Return the [X, Y] coordinate for the center point of the cell that contains the specified text.  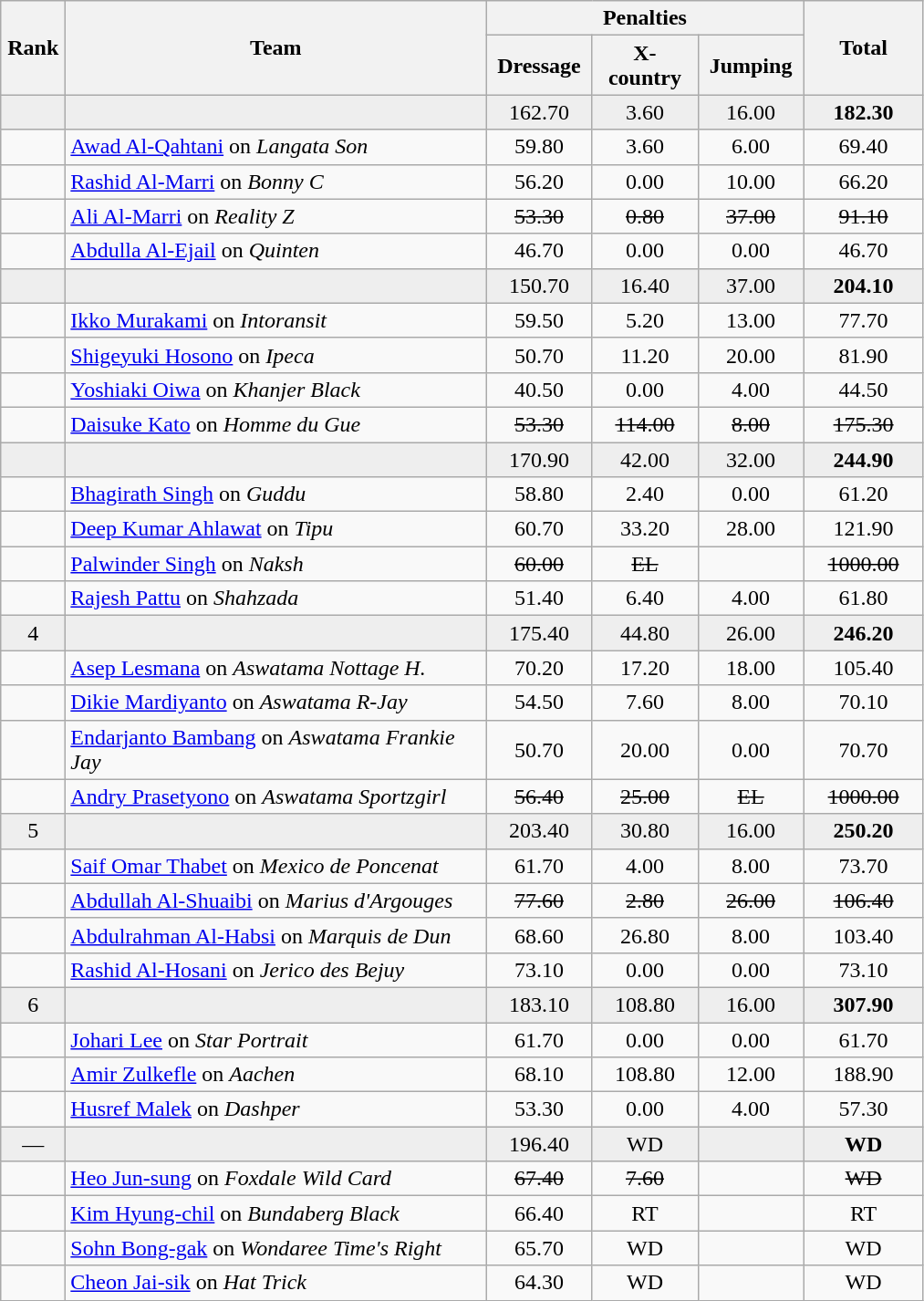
65.70 [539, 1248]
X-country [645, 66]
56.40 [539, 796]
Ali Al-Marri on Reality Z [275, 216]
25.00 [645, 796]
0.80 [645, 216]
42.00 [645, 459]
11.20 [645, 355]
106.40 [863, 900]
10.00 [751, 182]
81.90 [863, 355]
70.10 [863, 703]
70.20 [539, 668]
Johari Lee on Star Portrait [275, 1039]
77.60 [539, 900]
2.40 [645, 494]
307.90 [863, 1004]
73.70 [863, 866]
150.70 [539, 286]
Asep Lesmana on Aswatama Nottage H. [275, 668]
60.70 [539, 529]
Dikie Mardiyanto on Aswatama R-Jay [275, 703]
2.80 [645, 900]
67.40 [539, 1179]
Palwinder Singh on Naksh [275, 564]
5 [33, 831]
70.70 [863, 750]
32.00 [751, 459]
33.20 [645, 529]
58.80 [539, 494]
Ikko Murakami on Intoransit [275, 320]
Endarjanto Bambang on Aswatama Frankie Jay [275, 750]
114.00 [645, 424]
105.40 [863, 668]
Abdulrahman Al-Habsi on Marquis de Dun [275, 935]
182.30 [863, 112]
6.40 [645, 598]
54.50 [539, 703]
250.20 [863, 831]
51.40 [539, 598]
60.00 [539, 564]
103.40 [863, 935]
121.90 [863, 529]
Dressage [539, 66]
91.10 [863, 216]
12.00 [751, 1075]
Abdullah Al-Shuaibi on Marius d'Argouges [275, 900]
77.70 [863, 320]
44.50 [863, 390]
16.40 [645, 286]
61.20 [863, 494]
Bhagirath Singh on Guddu [275, 494]
196.40 [539, 1144]
Deep Kumar Ahlawat on Tipu [275, 529]
188.90 [863, 1075]
Saif Omar Thabet on Mexico de Poncenat [275, 866]
183.10 [539, 1004]
59.50 [539, 320]
Heo Jun-sung on Foxdale Wild Card [275, 1179]
Jumping [751, 66]
Rashid Al-Marri on Bonny C [275, 182]
64.30 [539, 1283]
68.10 [539, 1075]
30.80 [645, 831]
Husref Malek on Dashper [275, 1109]
175.40 [539, 633]
Total [863, 47]
69.40 [863, 147]
66.20 [863, 182]
Daisuke Kato on Homme du Gue [275, 424]
Cheon Jai-sik on Hat Trick [275, 1283]
Shigeyuki Hosono on Ipeca [275, 355]
Rashid Al-Hosani on Jerico des Bejuy [275, 970]
57.30 [863, 1109]
6.00 [751, 147]
— [33, 1144]
Rajesh Pattu on Shahzada [275, 598]
13.00 [751, 320]
162.70 [539, 112]
170.90 [539, 459]
Team [275, 47]
Penalties [645, 18]
4 [33, 633]
246.20 [863, 633]
18.00 [751, 668]
56.20 [539, 182]
Awad Al-Qahtani on Langata Son [275, 147]
17.20 [645, 668]
40.50 [539, 390]
Andry Prasetyono on Aswatama Sportzgirl [275, 796]
66.40 [539, 1213]
68.60 [539, 935]
203.40 [539, 831]
244.90 [863, 459]
175.30 [863, 424]
Kim Hyung-chil on Bundaberg Black [275, 1213]
Abdulla Al-Ejail on Quinten [275, 251]
Sohn Bong-gak on Wondaree Time's Right [275, 1248]
26.80 [645, 935]
Rank [33, 47]
44.80 [645, 633]
Amir Zulkefle on Aachen [275, 1075]
61.80 [863, 598]
6 [33, 1004]
59.80 [539, 147]
28.00 [751, 529]
Yoshiaki Oiwa on Khanjer Black [275, 390]
5.20 [645, 320]
204.10 [863, 286]
